Determine the [X, Y] coordinate at the center of the cell enclosing the given text.  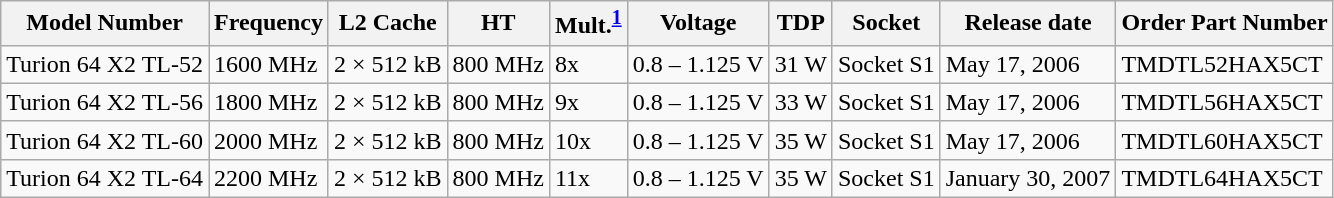
TMDTL56HAX5CT [1224, 102]
TMDTL60HAX5CT [1224, 140]
Mult.1 [588, 24]
Turion 64 X2 TL-60 [105, 140]
Model Number [105, 24]
Release date [1028, 24]
1800 MHz [268, 102]
HT [498, 24]
33 W [800, 102]
1600 MHz [268, 64]
TDP [800, 24]
8x [588, 64]
2200 MHz [268, 178]
Turion 64 X2 TL-56 [105, 102]
10x [588, 140]
Socket [886, 24]
2000 MHz [268, 140]
TMDTL52HAX5CT [1224, 64]
31 W [800, 64]
9x [588, 102]
Turion 64 X2 TL-64 [105, 178]
Order Part Number [1224, 24]
TMDTL64HAX5CT [1224, 178]
January 30, 2007 [1028, 178]
11x [588, 178]
Frequency [268, 24]
Voltage [698, 24]
Turion 64 X2 TL-52 [105, 64]
L2 Cache [388, 24]
